Detect which cell encompasses the target text, then output its (X, Y) center coordinate. 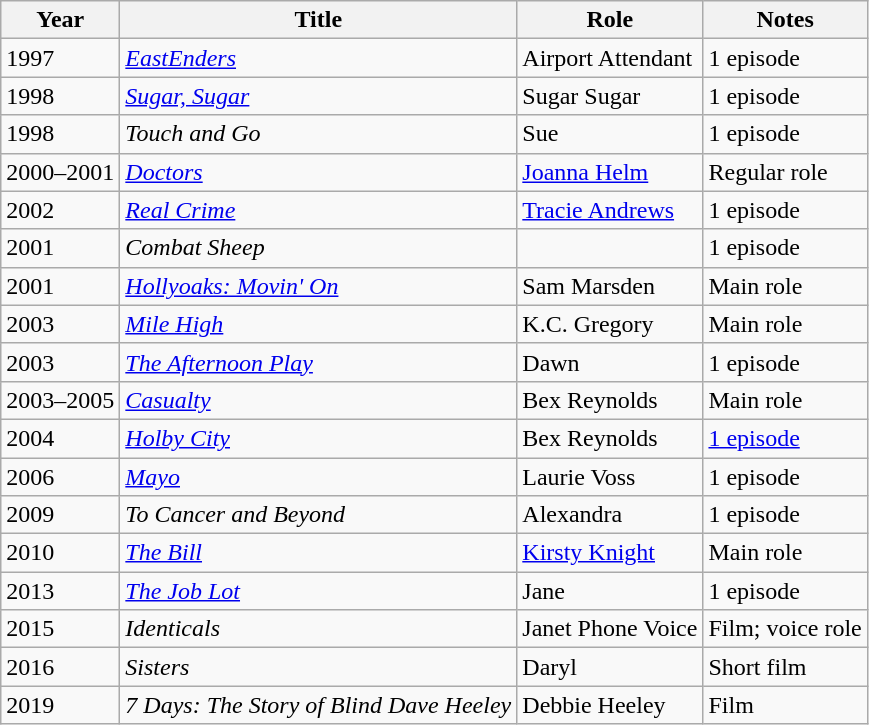
Doctors (318, 172)
Janet Phone Voice (610, 629)
Alexandra (610, 515)
Sugar, Sugar (318, 96)
The Job Lot (318, 591)
2003–2005 (60, 400)
Combat Sheep (318, 248)
The Afternoon Play (318, 362)
To Cancer and Beyond (318, 515)
7 Days: The Story of Blind Dave Heeley (318, 705)
2013 (60, 591)
2010 (60, 553)
Regular role (785, 172)
Identicals (318, 629)
2016 (60, 667)
Title (318, 20)
Film; voice role (785, 629)
Jane (610, 591)
Kirsty Knight (610, 553)
Debbie Heeley (610, 705)
2004 (60, 438)
2015 (60, 629)
Year (60, 20)
Role (610, 20)
EastEnders (318, 58)
Sam Marsden (610, 286)
2009 (60, 515)
Casualty (318, 400)
Mile High (318, 324)
Touch and Go (318, 134)
2000–2001 (60, 172)
The Bill (318, 553)
2019 (60, 705)
Real Crime (318, 210)
K.C. Gregory (610, 324)
Sugar Sugar (610, 96)
Daryl (610, 667)
Tracie Andrews (610, 210)
Mayo (318, 477)
Laurie Voss (610, 477)
Short film (785, 667)
Film (785, 705)
Notes (785, 20)
Sisters (318, 667)
Holby City (318, 438)
Joanna Helm (610, 172)
Sue (610, 134)
2002 (60, 210)
1997 (60, 58)
Dawn (610, 362)
Airport Attendant (610, 58)
Hollyoaks: Movin' On (318, 286)
2006 (60, 477)
